Detect which cell encompasses the target text, then output its (x, y) center coordinate. 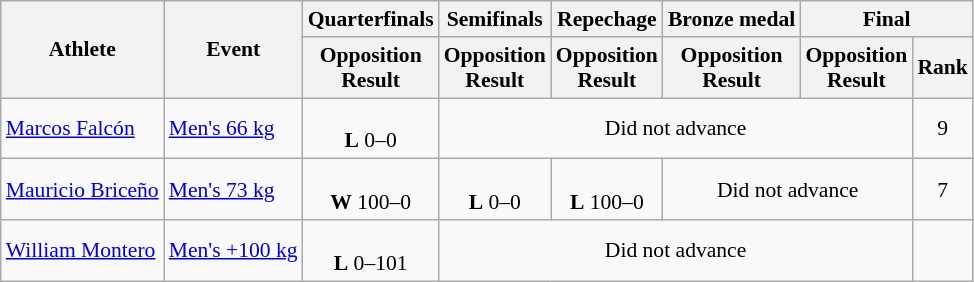
Men's +100 kg (234, 250)
Semifinals (495, 19)
Mauricio Briceño (82, 190)
Athlete (82, 50)
Final (886, 19)
9 (942, 128)
L 100–0 (607, 190)
Men's 73 kg (234, 190)
Repechage (607, 19)
Men's 66 kg (234, 128)
Bronze medal (732, 19)
L 0–101 (371, 250)
William Montero (82, 250)
Marcos Falcón (82, 128)
Quarterfinals (371, 19)
W 100–0 (371, 190)
Rank (942, 68)
Event (234, 50)
7 (942, 190)
